Extract the [X, Y] coordinate from the center of the cell holding the provided text.  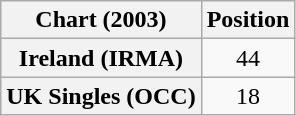
44 [248, 58]
18 [248, 96]
Chart (2003) [101, 20]
Position [248, 20]
UK Singles (OCC) [101, 96]
Ireland (IRMA) [101, 58]
